Provide the (x, y) coordinate of the cell's center where the given text is located.  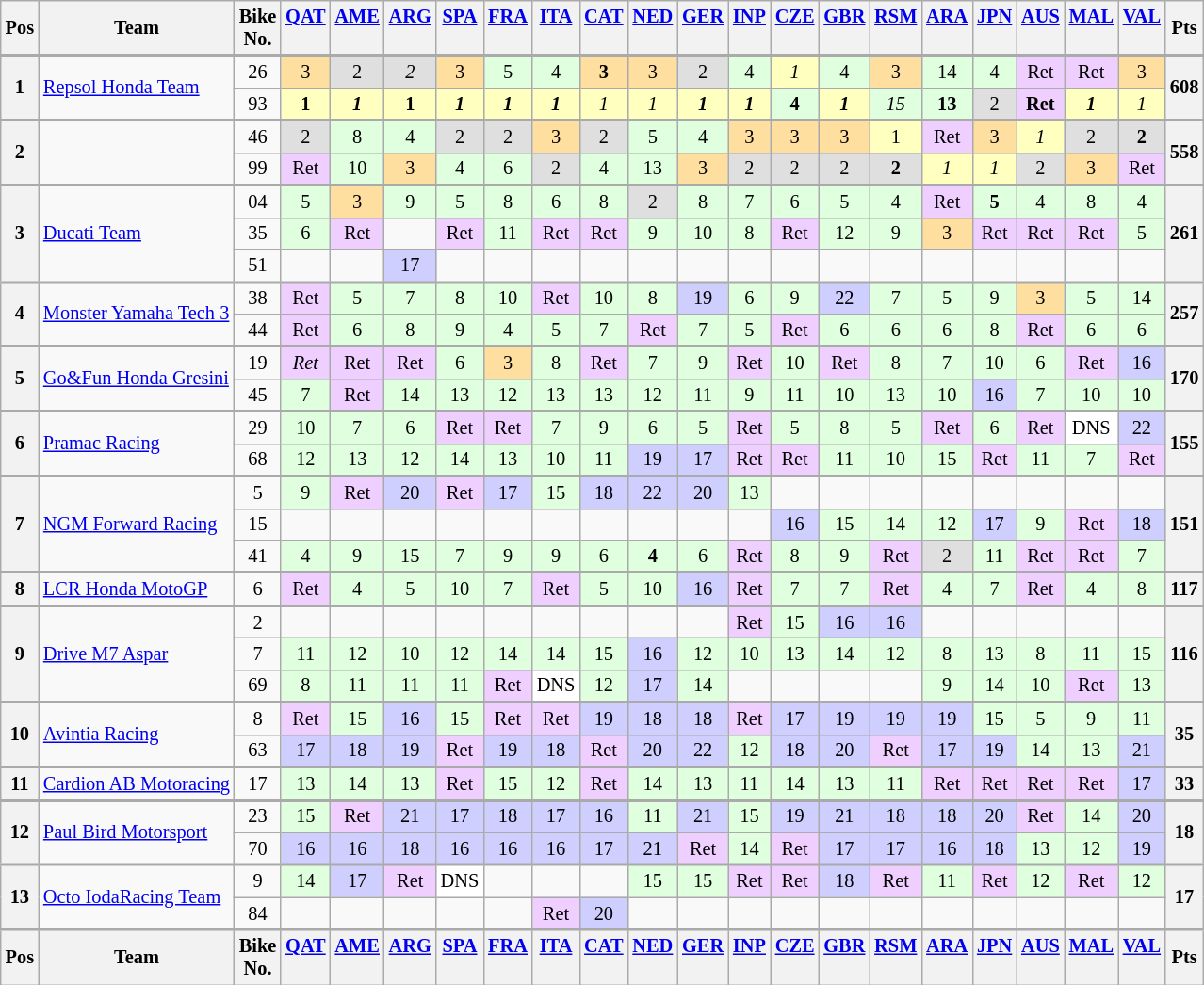
70 (258, 848)
117 (1184, 589)
63 (258, 751)
261 (1184, 233)
Ducati Team (137, 233)
257 (1184, 315)
Monster Yamaha Tech 3 (137, 315)
Octo IodaRacing Team (137, 896)
155 (1184, 443)
Avintia Racing (137, 735)
84 (258, 913)
Go&Fun Honda Gresini (137, 379)
99 (258, 169)
41 (258, 556)
Repsol Honda Team (137, 89)
51 (258, 265)
NGM Forward Racing (137, 524)
LCR Honda MotoGP (137, 589)
46 (258, 137)
38 (258, 298)
26 (258, 72)
558 (1184, 153)
45 (258, 395)
04 (258, 201)
170 (1184, 379)
Pramac Racing (137, 443)
Cardion AB Motoracing (137, 783)
44 (258, 330)
151 (1184, 524)
Paul Bird Motorsport (137, 832)
Drive M7 Aspar (137, 654)
93 (258, 104)
116 (1184, 654)
68 (258, 460)
23 (258, 815)
608 (1184, 89)
69 (258, 686)
33 (1184, 783)
29 (258, 427)
